Determine the (X, Y) coordinate at the center of the cell enclosing the given text.  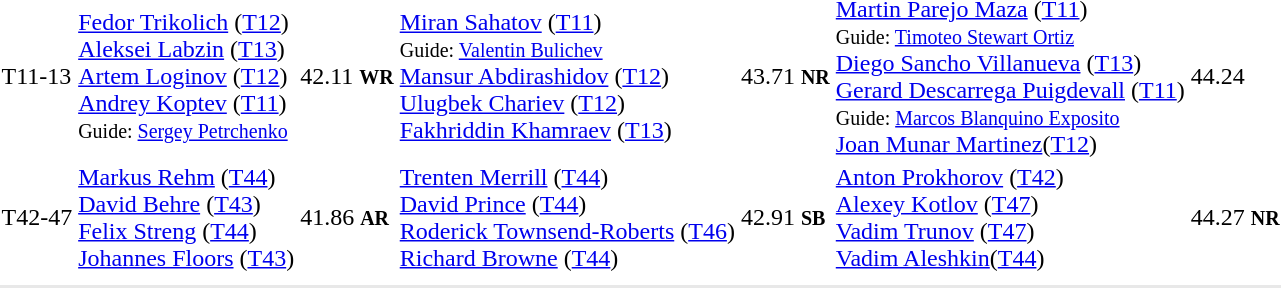
44.27 NR (1235, 218)
42.91 SB (785, 218)
Trenten Merrill (T44)David Prince (T44)Roderick Townsend-Roberts (T46)Richard Browne (T44) (567, 218)
41.86 AR (348, 218)
Markus Rehm (T44)David Behre (T43)Felix Streng (T44)Johannes Floors (T43) (186, 218)
T42-47 (37, 218)
Anton Prokhorov (T42)Alexey Kotlov (T47)Vadim Trunov (T47)Vadim Aleshkin(T44) (1010, 218)
